Detect which cell encompasses the target text, then output its [X, Y] center coordinate. 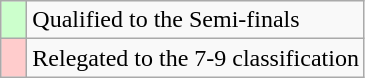
Qualified to the Semi-finals [196, 20]
Relegated to the 7-9 classification [196, 58]
